Provide the [x, y] coordinate of the cell's center where the given text is located.  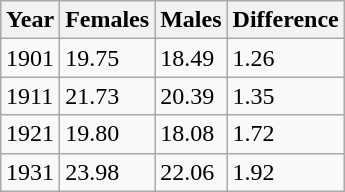
Males [191, 20]
Females [108, 20]
19.75 [108, 58]
21.73 [108, 96]
1.92 [286, 172]
1921 [30, 134]
22.06 [191, 172]
1911 [30, 96]
Year [30, 20]
Difference [286, 20]
18.49 [191, 58]
1.72 [286, 134]
20.39 [191, 96]
1901 [30, 58]
1931 [30, 172]
19.80 [108, 134]
1.35 [286, 96]
1.26 [286, 58]
18.08 [191, 134]
23.98 [108, 172]
